Scan for the cell matching the given text and deliver its [x, y] coordinate at center. 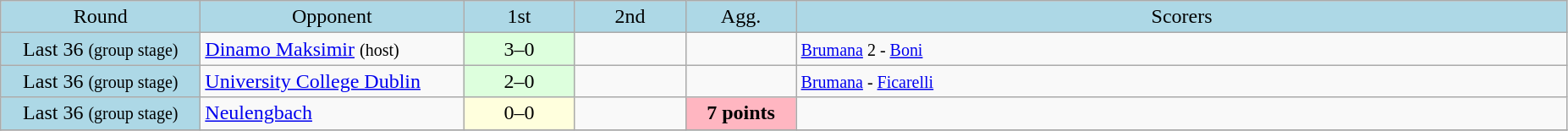
Opponent [332, 17]
2–0 [520, 81]
University College Dublin [332, 81]
7 points [741, 113]
Neulengbach [332, 113]
Round [101, 17]
1st [520, 17]
2nd [630, 17]
Brumana - Ficarelli [1181, 81]
Scorers [1181, 17]
Dinamo Maksimir (host) [332, 49]
Agg. [741, 17]
Brumana 2 - Boni [1181, 49]
3–0 [520, 49]
0–0 [520, 113]
